For the text-containing cell, return its midpoint in (x, y) coordinate format. 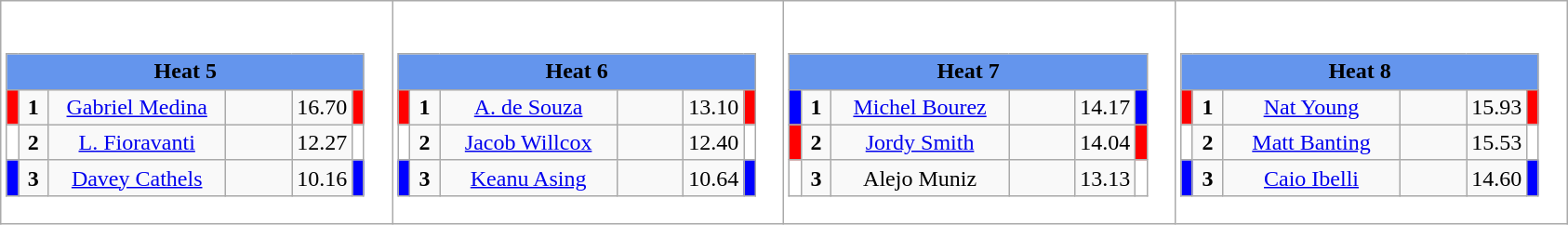
Matt Banting (1311, 142)
14.60 (1497, 178)
L. Fioravanti (138, 142)
Heat 8 1 Nat Young 15.93 2 Matt Banting 15.53 3 Caio Ibelli 14.60 (1371, 112)
Alejo Muniz (921, 178)
14.04 (1105, 142)
Heat 7 (968, 72)
Jordy Smith (921, 142)
Heat 5 (185, 72)
Heat 5 1 Gabriel Medina 16.70 2 L. Fioravanti 12.27 3 Davey Cathels 10.16 (197, 112)
13.10 (714, 107)
Heat 6 1 A. de Souza 13.10 2 Jacob Willcox 12.40 3 Keanu Asing 10.64 (588, 112)
15.53 (1497, 142)
13.13 (1105, 178)
14.17 (1105, 107)
Nat Young (1311, 107)
16.70 (322, 107)
Caio Ibelli (1311, 178)
A. de Souza (528, 107)
Heat 7 1 Michel Bourez 14.17 2 Jordy Smith 14.04 3 Alejo Muniz 13.13 (980, 112)
Michel Bourez (921, 107)
Gabriel Medina (138, 107)
Davey Cathels (138, 178)
12.40 (714, 142)
Heat 8 (1360, 72)
10.64 (714, 178)
12.27 (322, 142)
Keanu Asing (528, 178)
15.93 (1497, 107)
Heat 6 (577, 72)
Jacob Willcox (528, 142)
10.16 (322, 178)
